Detect which cell encompasses the target text, then output its (x, y) center coordinate. 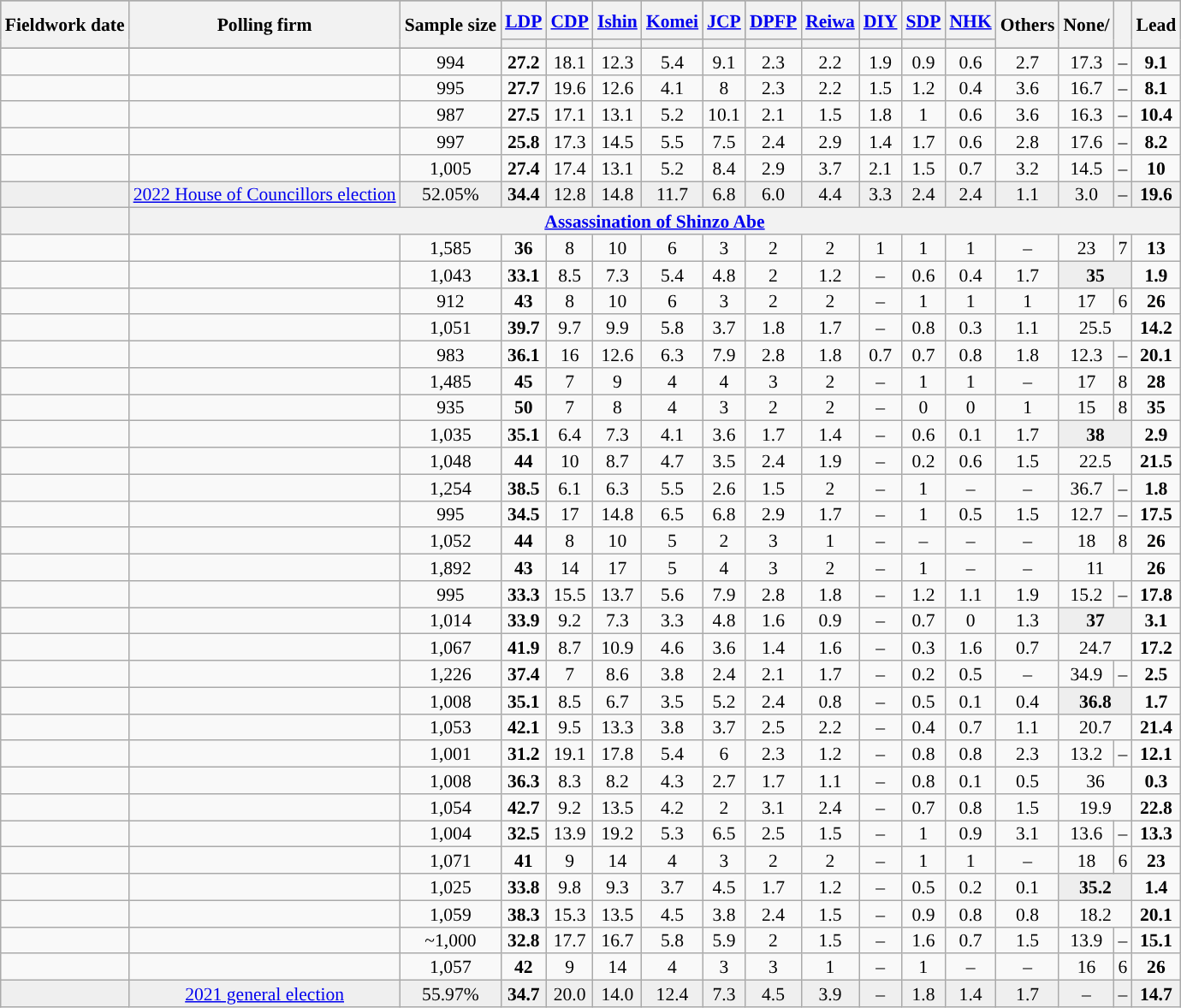
NHK (970, 21)
12.1 (1155, 755)
19.1 (569, 755)
50 (524, 407)
17.5 (1155, 513)
983 (450, 354)
4.3 (673, 780)
3.0 (1086, 195)
9.9 (618, 329)
CDP (569, 21)
36.8 (1095, 700)
38.3 (524, 914)
33.8 (524, 886)
1,014 (450, 621)
42.7 (524, 808)
5.6 (673, 594)
3.2 (1028, 168)
35.2 (1095, 886)
1,005 (450, 168)
997 (450, 142)
9.8 (569, 886)
21.5 (1155, 460)
1,051 (450, 329)
33.3 (524, 594)
Reiwa (830, 21)
14.0 (618, 994)
1,054 (450, 808)
12.8 (569, 195)
1,059 (450, 914)
15.3 (569, 914)
1,585 (450, 248)
45 (524, 382)
15 (1086, 407)
Lead (1155, 24)
13 (1155, 248)
34.9 (1086, 674)
36.3 (524, 780)
DIY (881, 21)
16.3 (1086, 115)
4.7 (673, 460)
14.7 (1155, 994)
9.3 (618, 886)
21.4 (1155, 727)
1,043 (450, 274)
19.2 (618, 833)
38.5 (524, 488)
12.4 (673, 994)
4.2 (673, 808)
9.7 (569, 329)
17.7 (569, 940)
2.6 (724, 488)
13.7 (618, 594)
2022 House of Councillors election (265, 195)
4.4 (830, 195)
Ishin (618, 21)
4.6 (673, 647)
18.2 (1095, 914)
32.5 (524, 833)
9.5 (569, 727)
27.2 (524, 62)
5.9 (724, 940)
1,025 (450, 886)
8.3 (569, 780)
39.7 (524, 329)
41.9 (524, 647)
27.4 (524, 168)
11.7 (673, 195)
13.2 (1086, 755)
1,226 (450, 674)
25.5 (1095, 329)
15.5 (569, 594)
12.7 (1086, 513)
3.9 (830, 994)
DPFP (774, 21)
1,057 (450, 967)
1,892 (450, 568)
24.7 (1095, 647)
1,035 (450, 435)
Komei (673, 21)
8.1 (1155, 87)
41 (524, 861)
37 (1095, 621)
Fieldwork date (65, 24)
1,485 (450, 382)
22.8 (1155, 808)
None/ (1086, 24)
Sample size (450, 24)
11 (1095, 568)
15.2 (1086, 594)
36.1 (524, 354)
7.5 (724, 142)
22.5 (1095, 460)
34.7 (524, 994)
33.9 (524, 621)
17.4 (569, 168)
17.2 (1155, 647)
912 (450, 301)
1,053 (450, 727)
6.4 (569, 435)
987 (450, 115)
17.1 (569, 115)
6.0 (774, 195)
15.1 (1155, 940)
34.5 (524, 513)
Polling firm (265, 24)
33.1 (524, 274)
10.4 (1155, 115)
Others (1028, 24)
19.9 (1095, 808)
994 (450, 62)
34.4 (524, 195)
18.1 (569, 62)
1,001 (450, 755)
1,254 (450, 488)
JCP (724, 21)
27.5 (524, 115)
20.7 (1095, 727)
42.1 (524, 727)
8.4 (724, 168)
1,071 (450, 861)
37.4 (524, 674)
8.6 (618, 674)
17.6 (1086, 142)
28 (1155, 382)
935 (450, 407)
31.2 (524, 755)
1,052 (450, 541)
36.7 (1086, 488)
LDP (524, 21)
20.0 (569, 994)
55.97% (450, 994)
52.05% (450, 195)
1.3 (1028, 621)
SDP (924, 21)
1,067 (450, 647)
25.8 (524, 142)
6.7 (618, 700)
32.8 (524, 940)
Assassination of Shinzo Abe (656, 221)
14.2 (1155, 329)
5.3 (673, 833)
2021 general election (265, 994)
1,004 (450, 833)
10.1 (724, 115)
42 (524, 967)
~1,000 (450, 940)
27.7 (524, 87)
13.6 (1086, 833)
1,048 (450, 460)
10.9 (618, 647)
6.1 (569, 488)
38 (1095, 435)
